Return the [X, Y] coordinate for the center point of the cell that contains the specified text.  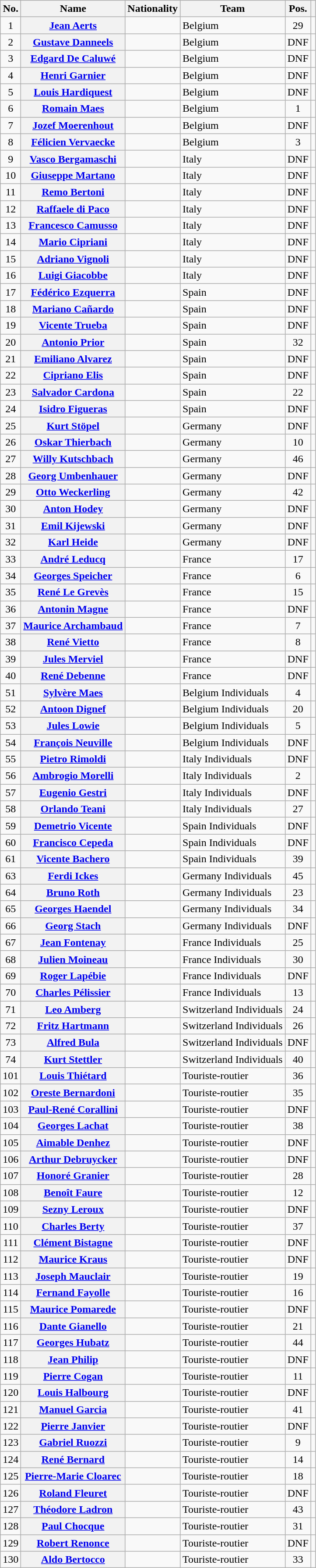
Pos. [298, 9]
Francisco Cepeda [73, 842]
Jules Merviel [73, 659]
Sylvère Maes [73, 692]
70 [11, 992]
Cipriano Elis [73, 375]
44 [298, 1343]
57 [11, 793]
Aimable Denhez [73, 1143]
Henri Garnier [73, 75]
Arthur Debruycker [73, 1159]
Anton Hodey [73, 509]
Robert Renonce [73, 1543]
André Leducq [73, 559]
68 [11, 959]
Gabriel Ruozzi [73, 1443]
Georg Umbenhauer [73, 475]
72 [11, 1026]
Clément Bistagne [73, 1242]
55 [11, 759]
Roland Fleuret [73, 1493]
Pierre Cogan [73, 1376]
114 [11, 1293]
59 [11, 826]
45 [298, 876]
Jean Philip [73, 1359]
Dante Gianello [73, 1326]
Kurt Stöpel [73, 425]
Adriano Vignoli [73, 259]
Mariano Cañardo [73, 309]
128 [11, 1526]
Willy Kutschbach [73, 459]
Georges Haendel [73, 909]
63 [11, 876]
Raffaele di Paco [73, 209]
66 [11, 926]
Fritz Hartmann [73, 1026]
108 [11, 1193]
126 [11, 1493]
107 [11, 1176]
115 [11, 1310]
Maurice Pomarede [73, 1310]
Isidro Figueras [73, 409]
73 [11, 1043]
Romain Maes [73, 109]
119 [11, 1376]
René Bernard [73, 1459]
Francesco Camusso [73, 226]
54 [11, 743]
Alfred Bula [73, 1043]
Oskar Thierbach [73, 442]
109 [11, 1209]
René Vietto [73, 642]
Pierre Janvier [73, 1426]
Antonin Magne [73, 609]
René Le Grevès [73, 592]
117 [11, 1343]
61 [11, 859]
104 [11, 1126]
Vicente Trueba [73, 326]
Georges Lachat [73, 1126]
Georges Speicher [73, 576]
113 [11, 1276]
53 [11, 726]
125 [11, 1476]
Pierre-Marie Cloarec [73, 1476]
Oreste Bernardoni [73, 1093]
103 [11, 1109]
Félicien Vervaecke [73, 142]
Vasco Bergamaschi [73, 159]
60 [11, 842]
65 [11, 909]
Otto Weckerling [73, 492]
58 [11, 809]
Manuel Garcia [73, 1409]
Paul-René Corallini [73, 1109]
Ambrogio Morelli [73, 776]
Emil Kijewski [73, 526]
118 [11, 1359]
Gustave Danneels [73, 42]
122 [11, 1426]
Kurt Stettler [73, 1059]
No. [11, 9]
124 [11, 1459]
Luigi Giacobbe [73, 276]
Jean Fontenay [73, 942]
Demetrio Vicente [73, 826]
120 [11, 1393]
Fernand Fayolle [73, 1293]
Benoît Faure [73, 1193]
129 [11, 1543]
56 [11, 776]
127 [11, 1509]
106 [11, 1159]
102 [11, 1093]
Eugenio Gestri [73, 793]
Georg Stach [73, 926]
Salvador Cardona [73, 392]
101 [11, 1076]
Name [73, 9]
Paul Chocque [73, 1526]
51 [11, 692]
112 [11, 1259]
Ferdi Ickes [73, 876]
Jean Aerts [73, 25]
Georges Hubatz [73, 1343]
43 [298, 1509]
130 [11, 1560]
Honoré Granier [73, 1176]
Sezny Leroux [73, 1209]
Mario Cipriani [73, 242]
Jozef Moerenhout [73, 125]
Leo Amberg [73, 1009]
116 [11, 1326]
Antonio Prior [73, 342]
42 [298, 492]
Giuseppe Martano [73, 175]
René Debenne [73, 676]
67 [11, 942]
Charles Pélissier [73, 992]
69 [11, 976]
Charles Berty [73, 1226]
Aldo Bertocco [73, 1560]
Maurice Kraus [73, 1259]
Orlando Teani [73, 809]
Bruno Roth [73, 892]
Emiliano Alvarez [73, 359]
110 [11, 1226]
121 [11, 1409]
Julien Moineau [73, 959]
Roger Lapébie [73, 976]
74 [11, 1059]
Edgard De Caluwé [73, 59]
Louis Thiétard [73, 1076]
Fédérico Ezquerra [73, 292]
71 [11, 1009]
Antoon Dignef [73, 709]
Vicente Bachero [73, 859]
Louis Hardiquest [73, 92]
Joseph Mauclair [73, 1276]
Karl Heide [73, 542]
Remo Bertoni [73, 192]
François Neuville [73, 743]
64 [11, 892]
Pietro Rimoldi [73, 759]
111 [11, 1242]
123 [11, 1443]
Team [233, 9]
41 [298, 1409]
Maurice Archambaud [73, 626]
Jules Lowie [73, 726]
105 [11, 1143]
Louis Halbourg [73, 1393]
Théodore Ladron [73, 1509]
52 [11, 709]
46 [298, 459]
Nationality [153, 9]
